Capture the cell that displays the provided text and extract its (x, y) central coordinate. 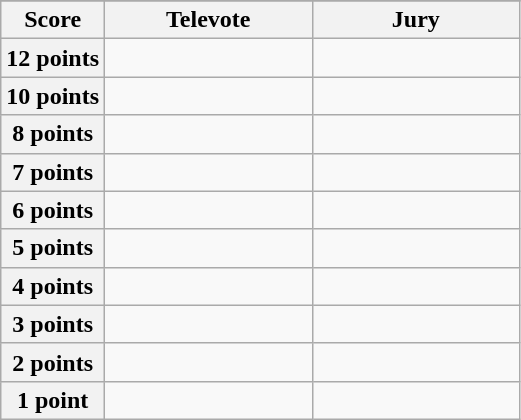
4 points (53, 286)
2 points (53, 362)
5 points (53, 248)
1 point (53, 400)
Score (53, 20)
8 points (53, 134)
10 points (53, 96)
3 points (53, 324)
Jury (416, 20)
Televote (209, 20)
12 points (53, 58)
7 points (53, 172)
6 points (53, 210)
